For the text-containing cell, return its midpoint in [X, Y] coordinate format. 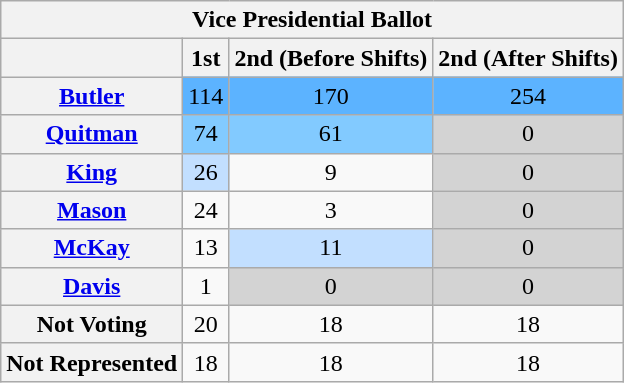
24 [206, 210]
114 [206, 96]
26 [206, 172]
Davis [92, 286]
1 [206, 286]
20 [206, 324]
11 [331, 248]
254 [528, 96]
13 [206, 248]
9 [331, 172]
3 [331, 210]
Not Voting [92, 324]
2nd (Before Shifts) [331, 58]
2nd (After Shifts) [528, 58]
Not Represented [92, 362]
Vice Presidential Ballot [312, 20]
74 [206, 134]
Butler [92, 96]
61 [331, 134]
Quitman [92, 134]
King [92, 172]
McKay [92, 248]
170 [331, 96]
Mason [92, 210]
1st [206, 58]
